Locate the cell with the specified text and output its (x, y) center coordinate. 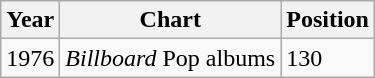
130 (328, 58)
1976 (30, 58)
Chart (170, 20)
Billboard Pop albums (170, 58)
Year (30, 20)
Position (328, 20)
